For the text-containing cell, return its midpoint in (X, Y) coordinate format. 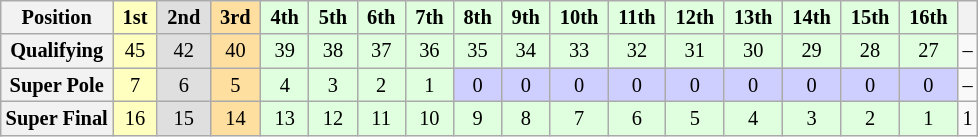
Position (57, 17)
11 (381, 118)
Qualifying (57, 51)
30 (753, 51)
2nd (184, 17)
35 (477, 51)
16th (928, 17)
Super Pole (57, 85)
42 (184, 51)
12th (695, 17)
31 (695, 51)
11th (636, 17)
8 (526, 118)
14th (811, 17)
37 (381, 51)
40 (235, 51)
39 (285, 51)
45 (136, 51)
29 (811, 51)
34 (526, 51)
15th (870, 17)
6th (381, 17)
7th (429, 17)
32 (636, 51)
3rd (235, 17)
4th (285, 17)
10th (579, 17)
8th (477, 17)
Super Final (57, 118)
15 (184, 118)
33 (579, 51)
28 (870, 51)
14 (235, 118)
12 (333, 118)
9 (477, 118)
13th (753, 17)
5th (333, 17)
9th (526, 17)
27 (928, 51)
10 (429, 118)
1st (136, 17)
38 (333, 51)
13 (285, 118)
36 (429, 51)
16 (136, 118)
